Determine the (X, Y) coordinate at the center of the cell enclosing the given text.  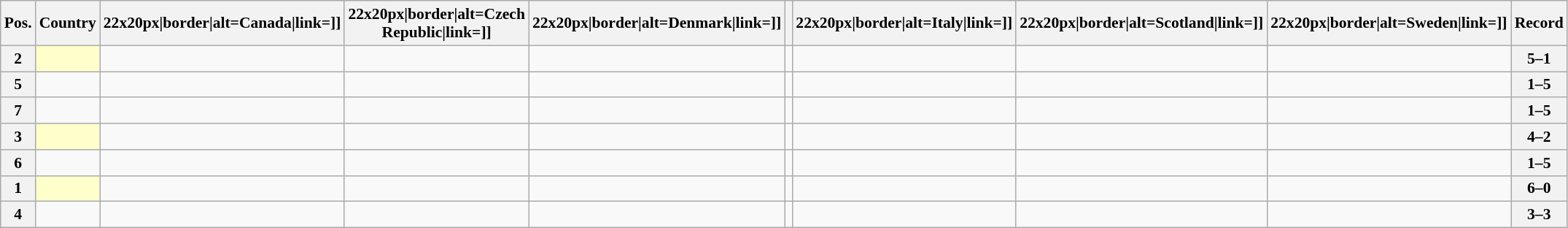
1 (18, 189)
7 (18, 111)
5–1 (1539, 58)
5 (18, 85)
Country (68, 23)
22x20px|border|alt=Denmark|link=]] (656, 23)
3 (18, 137)
2 (18, 58)
Pos. (18, 23)
22x20px|border|alt=Canada|link=]] (222, 23)
4 (18, 215)
22x20px|border|alt=Scotland|link=]] (1141, 23)
6 (18, 163)
Record (1539, 23)
22x20px|border|alt=Italy|link=]] (904, 23)
22x20px|border|alt=Czech Republic|link=]] (436, 23)
3–3 (1539, 215)
6–0 (1539, 189)
4–2 (1539, 137)
22x20px|border|alt=Sweden|link=]] (1389, 23)
